Extract the [X, Y] coordinate from the center of the cell holding the provided text.  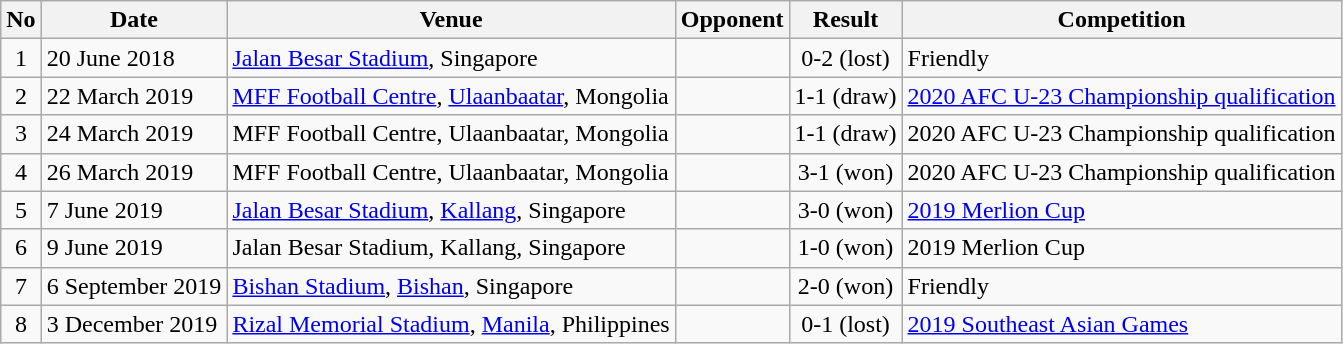
3 [21, 134]
0-2 (lost) [846, 58]
26 March 2019 [134, 172]
Venue [451, 20]
2-0 (won) [846, 286]
No [21, 20]
9 June 2019 [134, 248]
1-0 (won) [846, 248]
Competition [1122, 20]
Bishan Stadium, Bishan, Singapore [451, 286]
Opponent [732, 20]
7 June 2019 [134, 210]
6 September 2019 [134, 286]
7 [21, 286]
22 March 2019 [134, 96]
20 June 2018 [134, 58]
1 [21, 58]
Date [134, 20]
Rizal Memorial Stadium, Manila, Philippines [451, 324]
2019 Southeast Asian Games [1122, 324]
24 March 2019 [134, 134]
5 [21, 210]
4 [21, 172]
3 December 2019 [134, 324]
8 [21, 324]
Jalan Besar Stadium, Singapore [451, 58]
Result [846, 20]
0-1 (lost) [846, 324]
3-1 (won) [846, 172]
2 [21, 96]
3-0 (won) [846, 210]
6 [21, 248]
